Pinpoint the cell where the given text exists, returning its [X, Y] midpoint coordinate. 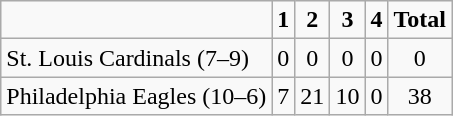
1 [284, 20]
Philadelphia Eagles (10–6) [136, 96]
2 [312, 20]
Total [420, 20]
38 [420, 96]
10 [348, 96]
4 [376, 20]
21 [312, 96]
3 [348, 20]
St. Louis Cardinals (7–9) [136, 58]
7 [284, 96]
